Return [X, Y] of the center of cell containing provided text 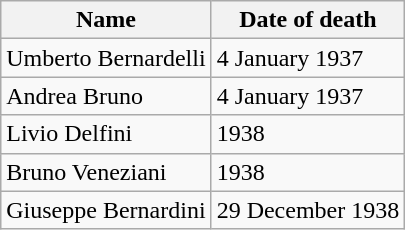
Bruno Veneziani [106, 172]
Andrea Bruno [106, 96]
Name [106, 20]
Giuseppe Bernardini [106, 210]
Date of death [308, 20]
Umberto Bernardelli [106, 58]
29 December 1938 [308, 210]
Livio Delfini [106, 134]
